Detect which cell encompasses the target text, then output its (x, y) center coordinate. 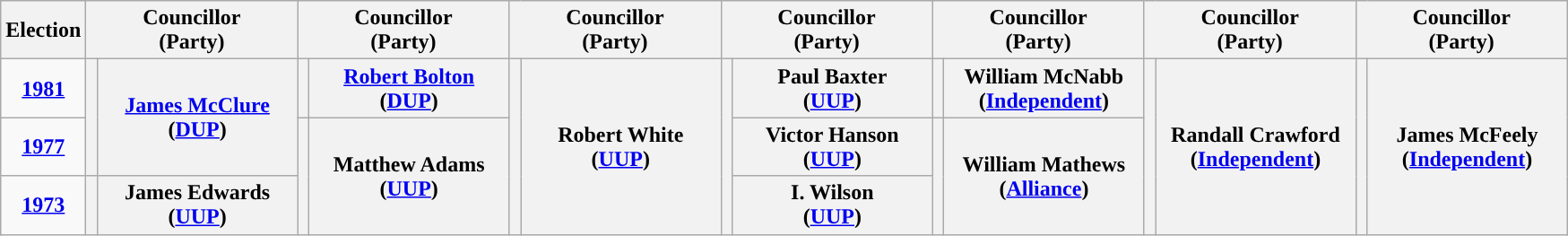
1977 (43, 147)
James McFeely (Independent) (1468, 147)
James McClure (DUP) (197, 118)
1973 (43, 205)
1981 (43, 88)
Robert White (UUP) (620, 147)
James Edwards (UUP) (197, 205)
Election (43, 31)
William Mathews (Alliance) (1044, 176)
I. Wilson (UUP) (833, 205)
Matthew Adams (UUP) (409, 176)
William McNabb (Independent) (1044, 88)
Victor Hanson (UUP) (833, 147)
Robert Bolton (DUP) (409, 88)
Randall Crawford (Independent) (1256, 147)
Paul Baxter (UUP) (833, 88)
